Locate the cell with the specified text and output its [x, y] center coordinate. 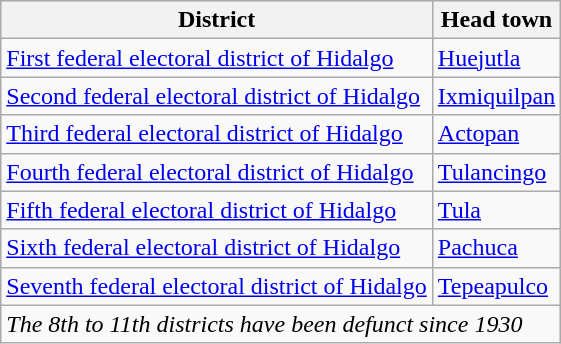
District [217, 20]
First federal electoral district of Hidalgo [217, 58]
Huejutla [496, 58]
Tulancingo [496, 172]
Fourth federal electoral district of Hidalgo [217, 172]
Second federal electoral district of Hidalgo [217, 96]
Fifth federal electoral district of Hidalgo [217, 210]
The 8th to 11th districts have been defunct since 1930 [281, 324]
Sixth federal electoral district of Hidalgo [217, 248]
Seventh federal electoral district of Hidalgo [217, 286]
Tula [496, 210]
Ixmiquilpan [496, 96]
Third federal electoral district of Hidalgo [217, 134]
Pachuca [496, 248]
Actopan [496, 134]
Head town [496, 20]
Tepeapulco [496, 286]
